Pinpoint the cell where the given text exists, returning its [X, Y] midpoint coordinate. 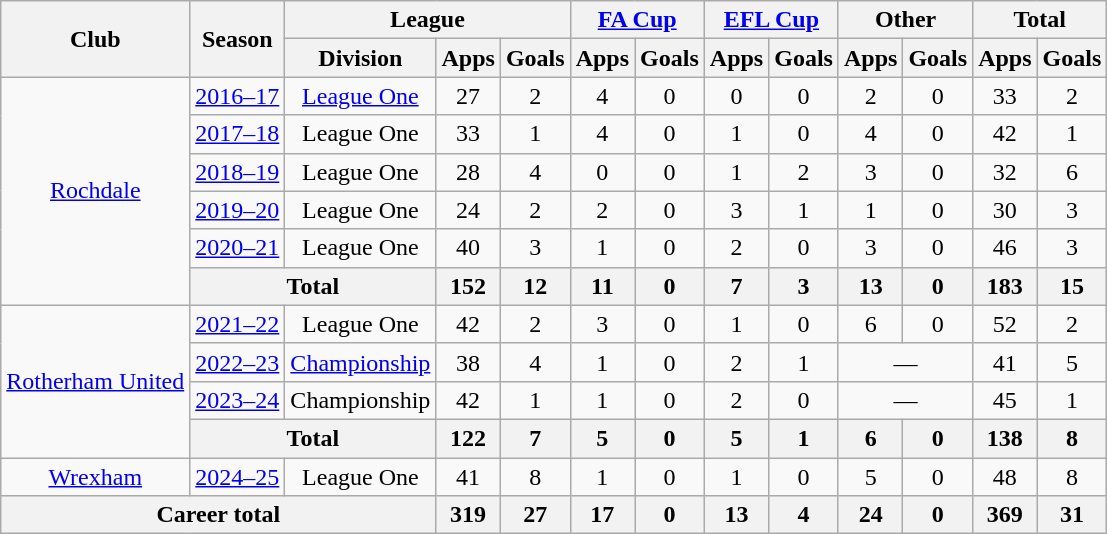
2018–19 [238, 172]
17 [602, 515]
2017–18 [238, 134]
319 [468, 515]
46 [1005, 248]
28 [468, 172]
EFL Cup [771, 20]
12 [535, 286]
32 [1005, 172]
Other [905, 20]
Rotherham United [96, 381]
Season [238, 39]
2016–17 [238, 96]
2022–23 [238, 362]
15 [1072, 286]
30 [1005, 210]
Wrexham [96, 477]
FA Cup [637, 20]
2024–25 [238, 477]
122 [468, 438]
11 [602, 286]
138 [1005, 438]
Club [96, 39]
31 [1072, 515]
52 [1005, 324]
45 [1005, 400]
2023–24 [238, 400]
38 [468, 362]
2021–22 [238, 324]
Division [360, 58]
152 [468, 286]
League [428, 20]
183 [1005, 286]
40 [468, 248]
48 [1005, 477]
Career total [218, 515]
2019–20 [238, 210]
369 [1005, 515]
Rochdale [96, 191]
2020–21 [238, 248]
